Detect which cell encompasses the target text, then output its [X, Y] center coordinate. 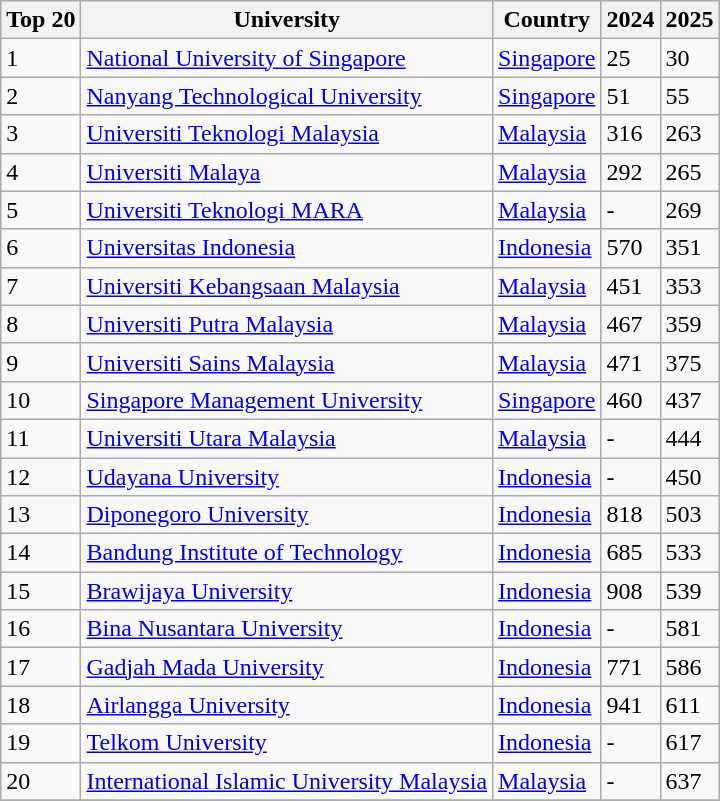
617 [690, 743]
55 [690, 96]
13 [41, 515]
10 [41, 400]
Telkom University [287, 743]
265 [690, 172]
18 [41, 705]
450 [690, 477]
20 [41, 781]
503 [690, 515]
University [287, 20]
685 [630, 553]
444 [690, 438]
570 [630, 248]
437 [690, 400]
2 [41, 96]
Top 20 [41, 20]
2025 [690, 20]
Airlangga University [287, 705]
818 [630, 515]
Universiti Teknologi MARA [287, 210]
467 [630, 324]
Country [547, 20]
51 [630, 96]
3 [41, 134]
611 [690, 705]
14 [41, 553]
451 [630, 286]
Universiti Sains Malaysia [287, 362]
1 [41, 58]
15 [41, 591]
17 [41, 667]
471 [630, 362]
Gadjah Mada University [287, 667]
359 [690, 324]
Udayana University [287, 477]
4 [41, 172]
539 [690, 591]
Bina Nusantara University [287, 629]
25 [630, 58]
Universiti Utara Malaysia [287, 438]
Universiti Teknologi Malaysia [287, 134]
Universiti Malaya [287, 172]
Brawijaya University [287, 591]
Diponegoro University [287, 515]
Bandung Institute of Technology [287, 553]
316 [630, 134]
16 [41, 629]
351 [690, 248]
Universiti Putra Malaysia [287, 324]
Universiti Kebangsaan Malaysia [287, 286]
Singapore Management University [287, 400]
7 [41, 286]
9 [41, 362]
908 [630, 591]
460 [630, 400]
8 [41, 324]
269 [690, 210]
30 [690, 58]
5 [41, 210]
637 [690, 781]
6 [41, 248]
2024 [630, 20]
353 [690, 286]
586 [690, 667]
771 [630, 667]
11 [41, 438]
941 [630, 705]
Universitas Indonesia [287, 248]
263 [690, 134]
12 [41, 477]
533 [690, 553]
581 [690, 629]
292 [630, 172]
Nanyang Technological University [287, 96]
19 [41, 743]
International Islamic University Malaysia [287, 781]
375 [690, 362]
National University of Singapore [287, 58]
